Return the (x, y) coordinate for the center point of the cell that contains the specified text.  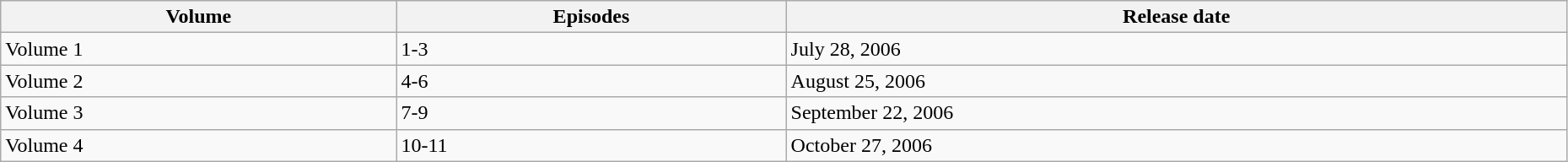
August 25, 2006 (1176, 81)
10-11 (591, 145)
Episodes (591, 17)
September 22, 2006 (1176, 113)
July 28, 2006 (1176, 49)
October 27, 2006 (1176, 145)
Volume 1 (199, 49)
Volume 4 (199, 145)
Volume 2 (199, 81)
1-3 (591, 49)
Volume 3 (199, 113)
4-6 (591, 81)
Volume (199, 17)
7-9 (591, 113)
Release date (1176, 17)
